Detect which cell encompasses the target text, then output its (X, Y) center coordinate. 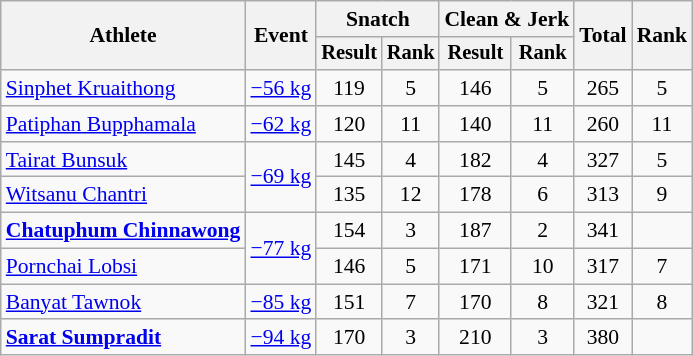
154 (349, 231)
Snatch (378, 19)
120 (349, 124)
380 (602, 338)
6 (542, 195)
140 (475, 124)
321 (602, 302)
Event (280, 36)
135 (349, 195)
327 (602, 160)
Sinphet Kruaithong (124, 88)
Tairat Bunsuk (124, 160)
−62 kg (280, 124)
317 (602, 267)
10 (542, 267)
Athlete (124, 36)
Banyat Tawnok (124, 302)
Clean & Jerk (506, 19)
210 (475, 338)
265 (602, 88)
145 (349, 160)
260 (602, 124)
187 (475, 231)
−94 kg (280, 338)
Patiphan Bupphamala (124, 124)
151 (349, 302)
12 (411, 195)
Sarat Sumpradit (124, 338)
−56 kg (280, 88)
178 (475, 195)
−77 kg (280, 248)
Pornchai Lobsi (124, 267)
−85 kg (280, 302)
171 (475, 267)
Chatuphum Chinnawong (124, 231)
Total (602, 36)
182 (475, 160)
Witsanu Chantri (124, 195)
341 (602, 231)
119 (349, 88)
2 (542, 231)
−69 kg (280, 178)
313 (602, 195)
9 (662, 195)
